Provide the (X, Y) coordinate of the cell's center where the given text is located.  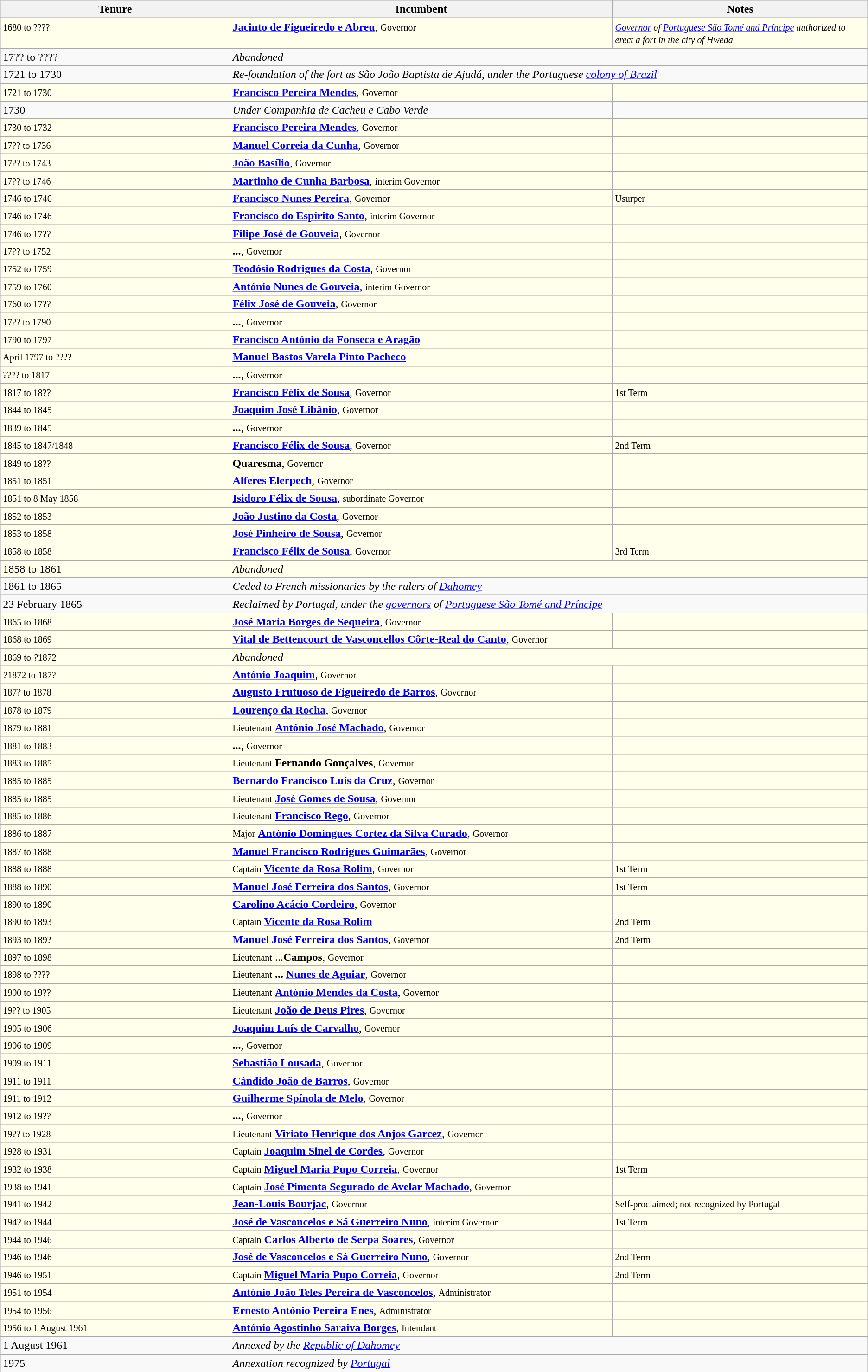
Lieutenant António Mendes da Costa, Governor (421, 992)
17?? to 1752 (115, 251)
1879 to 1881 (115, 727)
Under Companhia de Cacheu e Cabo Verde (421, 110)
Cândido João de Barros, Governor (421, 1081)
Joaquim Luís de Carvalho, Governor (421, 1027)
António João Teles Pereira de Vasconcelos, Administrator (421, 1292)
Félix José de Gouveia, Governor (421, 304)
José Maria Borges de Sequeira, Governor (421, 622)
1906 to 1909 (115, 1045)
Re-foundation of the fort as São João Baptista de Ajudá, under the Portuguese colony of Brazil (549, 75)
1956 to 1 August 1961 (115, 1327)
1760 to 17?? (115, 304)
João Basílio, Governor (421, 163)
3rd Term (740, 551)
1912 to 19?? (115, 1116)
Teodósio Rodrigues da Costa, Governor (421, 269)
1890 to 1890 (115, 904)
Annexed by the Republic of Dahomey (549, 1345)
1858 to 1861 (115, 569)
1844 to 1845 (115, 410)
???? to 1817 (115, 375)
1881 to 1883 (115, 745)
17?? to 1790 (115, 322)
1883 to 1885 (115, 763)
23 February 1865 (115, 604)
Lourenço da Rocha, Governor (421, 710)
Incumbent (421, 9)
1853 to 1858 (115, 534)
1928 to 1931 (115, 1151)
Reclaimed by Portugal, under the governors of Portuguese São Tomé and Príncipe (549, 604)
António Nunes de Gouveia, interim Governor (421, 287)
Francisco do Espírito Santo, interim Governor (421, 216)
Self-proclaimed; not recognized by Portugal (740, 1204)
1759 to 1760 (115, 287)
19?? to 1928 (115, 1134)
Martinho de Cunha Barbosa, interim Governor (421, 180)
Ceded to French missionaries by the rulers of Dahomey (549, 587)
1941 to 1942 (115, 1204)
António Joaquim, Governor (421, 675)
1898 to ???? (115, 975)
1944 to 1946 (115, 1239)
Alferes Elerpech, Governor (421, 480)
1869 to ?1872 (115, 657)
Usurper (740, 198)
Lieutenant António José Machado, Governor (421, 727)
1845 to 1847/1848 (115, 445)
Joaquim José Libânio, Governor (421, 410)
António Agostinho Saraiva Borges, Intendant (421, 1327)
Ernesto António Pereira Enes, Administrator (421, 1310)
1730 (115, 110)
1839 to 1845 (115, 428)
Major António Domingues Cortez da Silva Curado, Governor (421, 834)
Augusto Frutuoso de Figueiredo de Barros, Governor (421, 692)
17?? to 1736 (115, 145)
Jean-Louis Bourjac, Governor (421, 1204)
1932 to 1938 (115, 1169)
1938 to 1941 (115, 1187)
1852 to 1853 (115, 516)
Manuel Bastos Varela Pinto Pacheco (421, 357)
Lieutenant José Gomes de Sousa, Governor (421, 798)
1886 to 1887 (115, 834)
1942 to 1944 (115, 1222)
1861 to 1865 (115, 587)
Vital de Bettencourt de Vasconcellos Côrte-Real do Canto, Governor (421, 639)
Lieutenant Francisco Rego, Governor (421, 816)
Annexation recognized by Portugal (549, 1363)
17?? to 1743 (115, 163)
1790 to 1797 (115, 339)
Francisco Nunes Pereira, Governor (421, 198)
Isidoro Félix de Sousa, subordinate Governor (421, 498)
17?? to ???? (115, 57)
1888 to 1890 (115, 887)
Captain Carlos Alberto de Serpa Soares, Governor (421, 1239)
Manuel Francisco Rodrigues Guimarães, Governor (421, 851)
Sebastião Lousada, Governor (421, 1063)
1752 to 1759 (115, 269)
Quaresma, Governor (421, 463)
1851 to 8 May 1858 (115, 498)
1 August 1961 (115, 1345)
1680 to ???? (115, 33)
1900 to 19?? (115, 992)
1911 to 1912 (115, 1098)
1954 to 1956 (115, 1310)
Filipe José de Gouveia, Governor (421, 233)
1849 to 18?? (115, 463)
Captain Vicente da Rosa Rolim, Governor (421, 869)
1885 to 1886 (115, 816)
19?? to 1905 (115, 1010)
Captain José Pimenta Segurado de Avelar Machado, Governor (421, 1187)
1905 to 1906 (115, 1027)
1946 to 1946 (115, 1257)
1890 to 1893 (115, 922)
1888 to 1888 (115, 869)
1887 to 1888 (115, 851)
Lieutenant Viriato Henrique dos Anjos Garcez, Governor (421, 1134)
Manuel Correia da Cunha, Governor (421, 145)
Lieutenant João de Deus Pires, Governor (421, 1010)
1746 to 17?? (115, 233)
1817 to 18?? (115, 392)
1730 to 1732 (115, 128)
April 1797 to ???? (115, 357)
1868 to 1869 (115, 639)
Francisco António da Fonseca e Aragão (421, 339)
João Justino da Costa, Governor (421, 516)
Guilherme Spínola de Melo, Governor (421, 1098)
Captain Vicente da Rosa Rolim (421, 922)
17?? to 1746 (115, 180)
José de Vasconcelos e Sá Guerreiro Nuno, interim Governor (421, 1222)
1911 to 1911 (115, 1081)
Governor of Portuguese São Tomé and Príncipe authorized to erect a fort in the city of Hweda (740, 33)
187? to 1878 (115, 692)
Carolino Acácio Cordeiro, Governor (421, 904)
1851 to 1851 (115, 480)
Lieutenant Fernando Gonçalves, Governor (421, 763)
Jacinto de Figueiredo e Abreu, Governor (421, 33)
1946 to 1951 (115, 1275)
Lieutenant ...Campos, Governor (421, 957)
1951 to 1954 (115, 1292)
1865 to 1868 (115, 622)
?1872 to 187? (115, 675)
1858 to 1858 (115, 551)
1893 to 189? (115, 939)
Notes (740, 9)
Bernardo Francisco Luís da Cruz, Governor (421, 780)
1975 (115, 1363)
José de Vasconcelos e Sá Guerreiro Nuno, Governor (421, 1257)
1897 to 1898 (115, 957)
Lieutenant ... Nunes de Aguiar, Governor (421, 975)
1909 to 1911 (115, 1063)
Tenure (115, 9)
Captain Joaquim Sinel de Cordes, Governor (421, 1151)
José Pinheiro de Sousa, Governor (421, 534)
1878 to 1879 (115, 710)
